Locate the cell with the specified text and output its [X, Y] center coordinate. 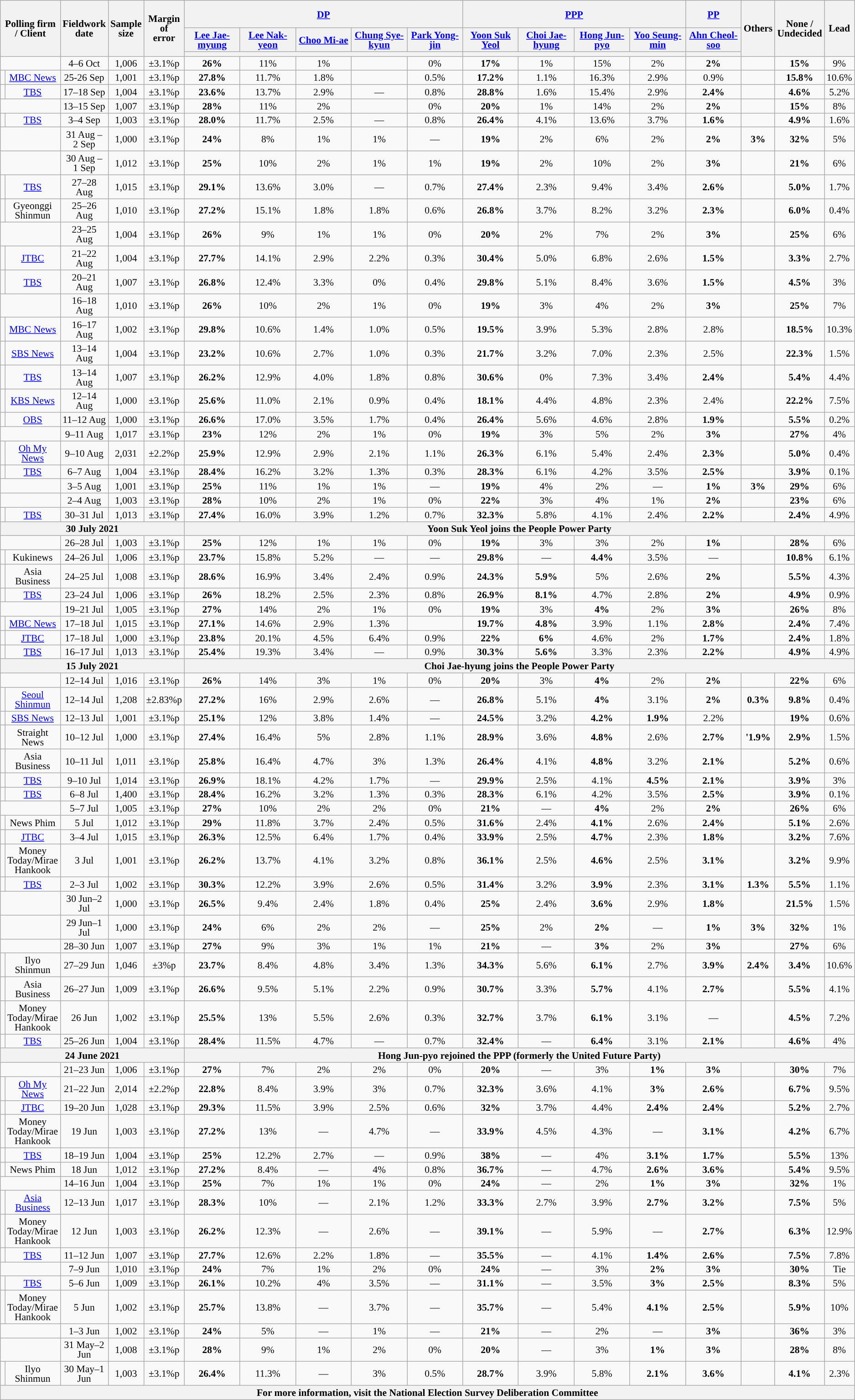
25.8% [212, 761]
Chung Sye-kyun [379, 40]
9–10 Jul [84, 780]
23.8% [212, 638]
1,208 [126, 699]
17.0% [268, 420]
23–25 Aug [84, 234]
3–4 Jul [84, 837]
11.0% [268, 401]
For more information, visit the National Election Survey Deliberation Committee [428, 1392]
Yoon Suk Yeol joins the People Power Party [519, 528]
OBS [33, 420]
1,046 [126, 965]
25-26 Sep [84, 78]
9–11 Aug [84, 434]
22.2% [799, 401]
35.7% [491, 1307]
31 May–2 Jun [84, 1350]
23–24 Jul [84, 595]
17.2% [491, 78]
10–11 Jul [84, 761]
16–18 Aug [84, 306]
Fieldwork date [84, 28]
Choi Jae-hyung [546, 40]
36.1% [491, 860]
5 Jul [84, 823]
13.8% [268, 1307]
5.7% [602, 989]
11.8% [268, 823]
19.5% [491, 329]
21.7% [491, 353]
38% [491, 1155]
31.6% [491, 823]
29.9% [491, 780]
Ahn Cheol-soo [713, 40]
Park Yong-jin [435, 40]
Yoo Seung-min [658, 40]
35.5% [491, 1254]
6.8% [602, 258]
4.0% [323, 377]
21–22 Jun [84, 1088]
39.1% [491, 1231]
20.1% [268, 638]
18.5% [799, 329]
28.0% [212, 120]
28–30 Jun [84, 946]
2–3 Jul [84, 884]
Choi Jae-hyung joins the People Power Party [519, 666]
28.7% [491, 1374]
±2.83%p [164, 699]
Choo Mi-ae [323, 40]
19–21 Jul [84, 609]
27–29 Jun [84, 965]
20–21 Aug [84, 282]
Lee Nak-yeon [268, 40]
12.6% [268, 1254]
21.5% [799, 903]
7.6% [839, 837]
25.6% [212, 401]
26.1% [212, 1284]
Yoon Suk Yeol [491, 40]
19.7% [491, 623]
Gyeonggi Shinmun [33, 210]
26 Jun [84, 1017]
22.3% [799, 353]
17% [491, 63]
3 Jul [84, 860]
Hong Jun-pyo rejoined the PPP (formerly the United Future Party) [519, 1056]
29.3% [212, 1108]
'1.9% [758, 737]
16.0% [268, 515]
Others [758, 28]
Sample size [126, 28]
Straight News [33, 737]
14–16 Jun [84, 1183]
22.8% [212, 1088]
11–12 Aug [84, 420]
27–28 Aug [84, 187]
27.1% [212, 623]
25–26 Aug [84, 210]
Polling firm / Client [30, 28]
31.1% [491, 1284]
2,031 [126, 453]
1–3 Jun [84, 1331]
Margin of error [164, 28]
Hong Jun-pyo [602, 40]
34.3% [491, 965]
27.8% [212, 78]
7.3% [602, 377]
1,400 [126, 794]
Seoul Shinmun [33, 699]
6–7 Aug [84, 472]
26–27 Jun [84, 989]
24 June 2021 [92, 1056]
21–22 Aug [84, 258]
25–26 Jun [84, 1041]
24.3% [491, 576]
36% [799, 1331]
5 Jun [84, 1307]
30.7% [491, 989]
29.1% [212, 187]
25.1% [212, 718]
16.9% [268, 576]
0.2% [839, 420]
25.9% [212, 453]
16% [268, 699]
2–4 Aug [84, 500]
3–5 Aug [84, 486]
9–10 Aug [84, 453]
30–31 Jul [84, 515]
6–8 Jul [84, 794]
24–26 Jul [84, 557]
PPP [575, 14]
30 Jun–2 Jul [84, 903]
12.4% [268, 282]
5–6 Jun [84, 1284]
5.3% [602, 329]
19–20 Jun [84, 1108]
32.7% [491, 1017]
30 July 2021 [92, 528]
7.0% [602, 353]
8.2% [602, 210]
26–28 Jul [84, 543]
16–17 Jul [84, 651]
18–19 Jun [84, 1155]
15.4% [602, 92]
7.8% [839, 1254]
28.6% [212, 576]
±3%p [164, 965]
12–14 Aug [84, 401]
6.0% [799, 210]
31 Aug – 2 Sep [84, 139]
28.8% [491, 92]
5–7 Jul [84, 808]
8.1% [546, 595]
14.1% [268, 258]
None / Undecided [799, 28]
16.3% [602, 78]
11–12 Jun [84, 1254]
Kukinews [33, 557]
Lee Jae-myung [212, 40]
24–25 Jul [84, 576]
25.4% [212, 651]
12–13 Jul [84, 718]
7.2% [839, 1017]
2,014 [126, 1088]
DP [324, 14]
26.5% [212, 903]
24.5% [491, 718]
36.7% [491, 1170]
11.3% [268, 1374]
9.9% [839, 860]
6.3% [799, 1231]
14.6% [268, 623]
7.4% [839, 623]
10.3% [839, 329]
3.0% [323, 187]
1,014 [126, 780]
12.5% [268, 837]
10–12 Jul [84, 737]
18 Jun [84, 1170]
10.2% [268, 1284]
31.4% [491, 884]
8.3% [799, 1284]
30.6% [491, 377]
Tie [839, 1269]
10.8% [799, 557]
28.9% [491, 737]
7–9 Jun [84, 1269]
12–13 Jun [84, 1202]
3–4 Sep [84, 120]
12.3% [268, 1231]
18.2% [268, 595]
21–23 Jun [84, 1069]
4–6 Oct [84, 63]
23.6% [212, 92]
17–18 Sep [84, 92]
19 Jun [84, 1131]
30 Aug – 1 Sep [84, 163]
15 July 2021 [92, 666]
29 Jun–1 Jul [84, 927]
32.4% [491, 1041]
3.8% [323, 718]
23.2% [212, 353]
25.5% [212, 1017]
30 May–1 Jun [84, 1374]
KBS News [33, 401]
33.3% [491, 1202]
12 Jun [84, 1231]
16–17 Aug [84, 329]
1,011 [126, 761]
9.8% [799, 699]
1,028 [126, 1108]
15.1% [268, 210]
Lead [839, 28]
PP [713, 14]
1,016 [126, 681]
25.7% [212, 1307]
13–15 Sep [84, 106]
30.4% [491, 258]
19.3% [268, 651]
